Scan for the cell matching the given text and deliver its [X, Y] coordinate at center. 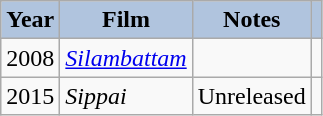
Silambattam [126, 58]
Year [30, 20]
Unreleased [252, 96]
2008 [30, 58]
2015 [30, 96]
Notes [252, 20]
Film [126, 20]
Sippai [126, 96]
